Identify which cell holds the provided text, then report its (x, y) central coordinate. 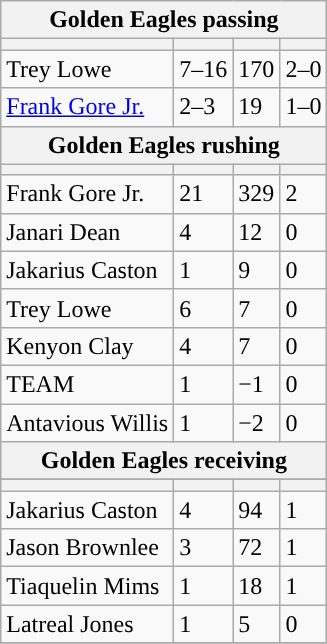
TEAM (88, 384)
Kenyon Clay (88, 346)
−1 (256, 384)
9 (256, 270)
7–16 (204, 69)
Antavious Willis (88, 423)
Latreal Jones (88, 624)
Janari Dean (88, 232)
2–3 (204, 107)
1–0 (304, 107)
170 (256, 69)
2–0 (304, 69)
5 (256, 624)
−2 (256, 423)
19 (256, 107)
12 (256, 232)
2 (304, 194)
Jason Brownlee (88, 548)
18 (256, 586)
6 (204, 308)
329 (256, 194)
Golden Eagles receiving (164, 461)
94 (256, 510)
Golden Eagles rushing (164, 145)
Tiaquelin Mims (88, 586)
21 (204, 194)
3 (204, 548)
72 (256, 548)
Golden Eagles passing (164, 20)
